Identify which cell holds the provided text, then report its (x, y) central coordinate. 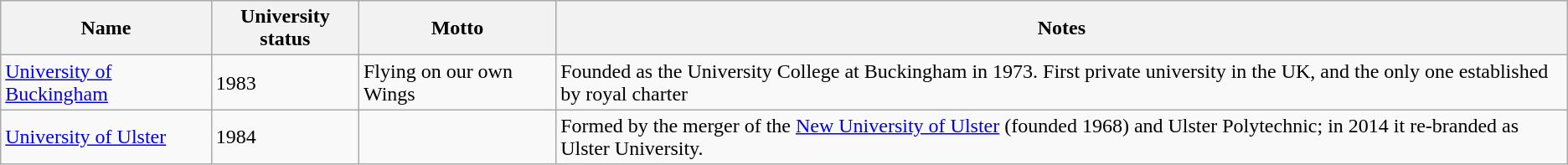
Founded as the University College at Buckingham in 1973. First private university in the UK, and the only one established by royal charter (1062, 82)
Notes (1062, 28)
University of Buckingham (106, 82)
1984 (285, 137)
Flying on our own Wings (457, 82)
Motto (457, 28)
Formed by the merger of the New University of Ulster (founded 1968) and Ulster Polytechnic; in 2014 it re-branded as Ulster University. (1062, 137)
Name (106, 28)
1983 (285, 82)
University of Ulster (106, 137)
University status (285, 28)
